Extract the (x, y) coordinate from the center of the cell holding the provided text.  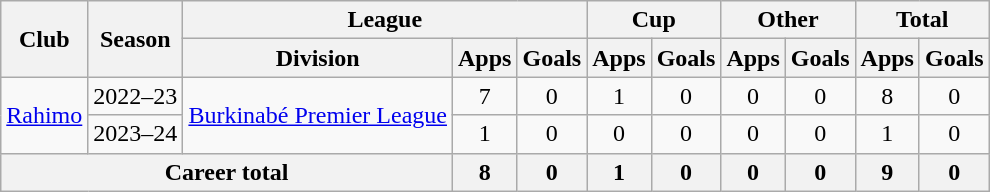
Cup (654, 20)
Division (318, 58)
7 (485, 96)
2023–24 (136, 134)
Rahimo (44, 115)
Club (44, 39)
2022–23 (136, 96)
Season (136, 39)
9 (887, 172)
Burkinabé Premier League (318, 115)
League (385, 20)
Other (788, 20)
Total (922, 20)
Career total (227, 172)
